Capture the cell that displays the provided text and extract its (x, y) central coordinate. 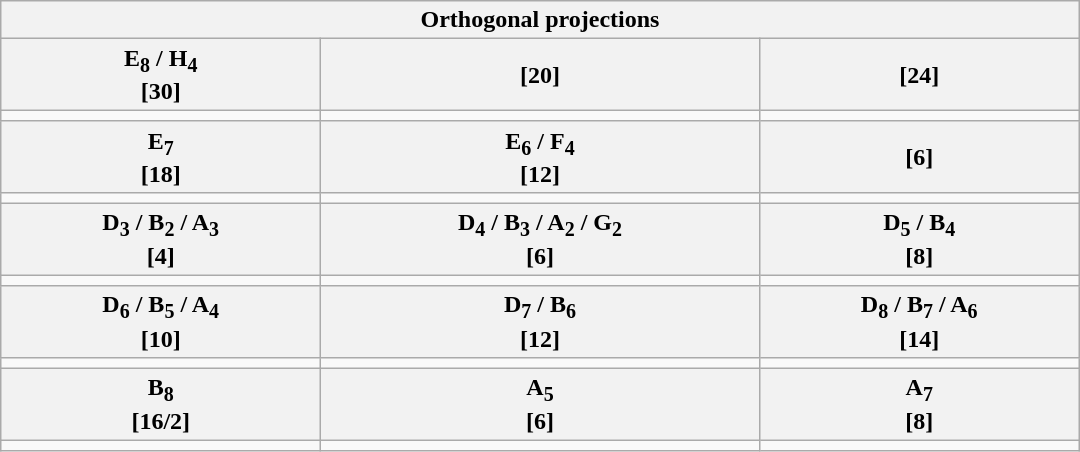
A7[8] (919, 404)
E6 / F4[12] (540, 156)
D6 / B5 / A4[10] (161, 322)
D4 / B3 / A2 / G2[6] (540, 240)
E8 / H4[30] (161, 74)
E7[18] (161, 156)
D8 / B7 / A6[14] (919, 322)
D7 / B6[12] (540, 322)
A5[6] (540, 404)
D3 / B2 / A3[4] (161, 240)
[20] (540, 74)
[6] (919, 156)
D5 / B4[8] (919, 240)
B8[16/2] (161, 404)
Orthogonal projections (540, 20)
[24] (919, 74)
